Output the (x, y) coordinate of the center of the cell containing the given text.  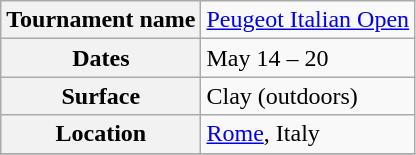
Dates (101, 58)
Rome, Italy (308, 134)
Location (101, 134)
May 14 – 20 (308, 58)
Clay (outdoors) (308, 96)
Surface (101, 96)
Peugeot Italian Open (308, 20)
Tournament name (101, 20)
